Capture the cell that displays the provided text and extract its [X, Y] central coordinate. 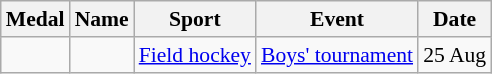
Event [337, 19]
25 Aug [454, 55]
Date [454, 19]
Sport [195, 19]
Name [102, 19]
Boys' tournament [337, 55]
Field hockey [195, 55]
Medal [36, 19]
